Capture the cell that displays the provided text and extract its [x, y] central coordinate. 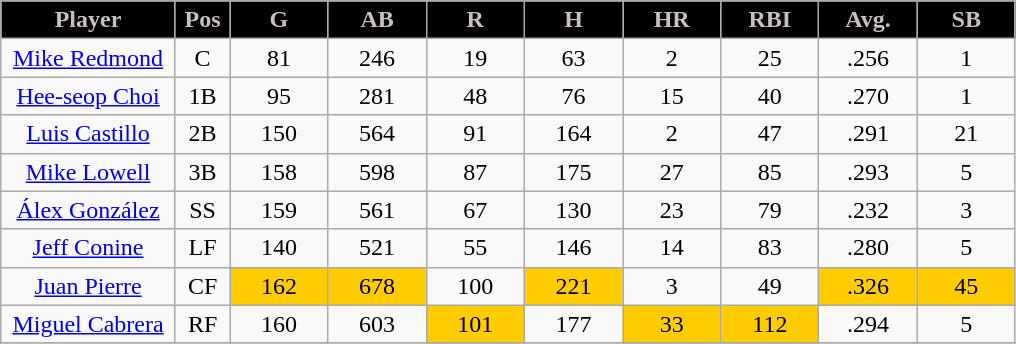
603 [377, 324]
G [279, 20]
Pos [202, 20]
521 [377, 248]
81 [279, 58]
23 [672, 210]
47 [770, 134]
3B [202, 172]
.294 [868, 324]
RF [202, 324]
LF [202, 248]
Jeff Conine [88, 248]
HR [672, 20]
.293 [868, 172]
AB [377, 20]
146 [573, 248]
45 [966, 286]
SB [966, 20]
H [573, 20]
55 [475, 248]
1B [202, 96]
25 [770, 58]
159 [279, 210]
Avg. [868, 20]
598 [377, 172]
678 [377, 286]
.326 [868, 286]
67 [475, 210]
76 [573, 96]
Luis Castillo [88, 134]
561 [377, 210]
Mike Redmond [88, 58]
14 [672, 248]
160 [279, 324]
Álex González [88, 210]
C [202, 58]
27 [672, 172]
83 [770, 248]
162 [279, 286]
33 [672, 324]
91 [475, 134]
130 [573, 210]
21 [966, 134]
.291 [868, 134]
281 [377, 96]
SS [202, 210]
R [475, 20]
RBI [770, 20]
85 [770, 172]
Hee-seop Choi [88, 96]
158 [279, 172]
140 [279, 248]
564 [377, 134]
221 [573, 286]
150 [279, 134]
164 [573, 134]
175 [573, 172]
87 [475, 172]
101 [475, 324]
112 [770, 324]
79 [770, 210]
.256 [868, 58]
95 [279, 96]
Miguel Cabrera [88, 324]
15 [672, 96]
63 [573, 58]
.280 [868, 248]
177 [573, 324]
100 [475, 286]
CF [202, 286]
48 [475, 96]
.232 [868, 210]
Player [88, 20]
246 [377, 58]
2B [202, 134]
49 [770, 286]
Juan Pierre [88, 286]
Mike Lowell [88, 172]
40 [770, 96]
.270 [868, 96]
19 [475, 58]
